Find where the given text appears and provide that cell's center as (X, Y) coordinate. 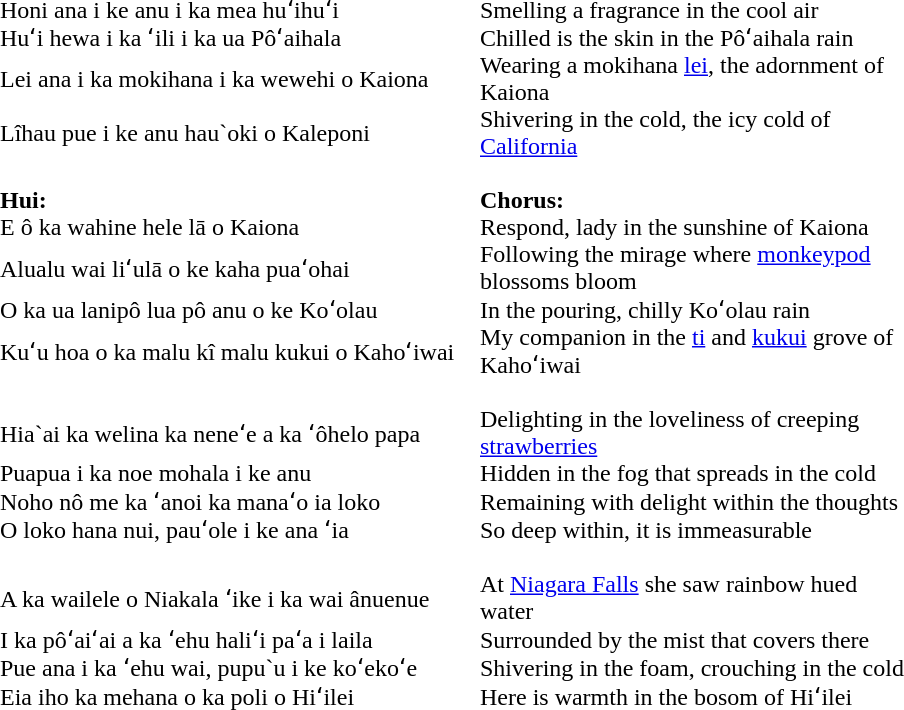
O loko hana nui, pauʻole i ke ana ʻia (240, 530)
O ka ua lanipô lua pô anu o ke Koʻolau (240, 309)
Alualu wai liʻulā o ke kaha puaʻohai (240, 268)
Pue ana i ka ʻehu wai, pupu`u i ke koʻekoʻe (240, 668)
E ô ka wahine hele lā o Kaiona (240, 228)
Hui: (240, 200)
Kuʻu hoa o ka malu kî malu kukui o Kahoʻiwai (240, 352)
Eia iho ka mehana o ka poli o Hiʻilei (240, 696)
A ka wailele o Niakala ʻike i ka wai ânuenue (240, 598)
Huʻi hewa i ka ʻili i ka ua Pôʻaihala (240, 38)
Hia`ai ka welina ka neneʻe a ka ʻôhelo papa (240, 433)
Puapua i ka noe mohala i ke anu (240, 474)
Lei ana i ka mokihana i ka wewehi o Kaiona (240, 79)
I ka pôʻaiʻai a ka ʻehu haliʻi paʻa i laila (240, 639)
Noho nô me ka ʻanoi ka manaʻo ia loko (240, 501)
Lîhau pue i ke anu hau`oki o Kaleponi (240, 133)
